Scan for the cell matching the given text and deliver its [X, Y] coordinate at center. 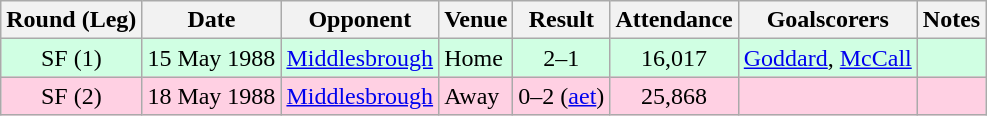
Date [212, 20]
Attendance [674, 20]
18 May 1988 [212, 96]
Venue [476, 20]
Goalscorers [828, 20]
Result [562, 20]
SF (1) [72, 58]
25,868 [674, 96]
15 May 1988 [212, 58]
SF (2) [72, 96]
Opponent [360, 20]
Goddard, McCall [828, 58]
16,017 [674, 58]
Notes [951, 20]
Round (Leg) [72, 20]
Away [476, 96]
2–1 [562, 58]
Home [476, 58]
0–2 (aet) [562, 96]
